Return (X, Y) of the center of cell containing provided text 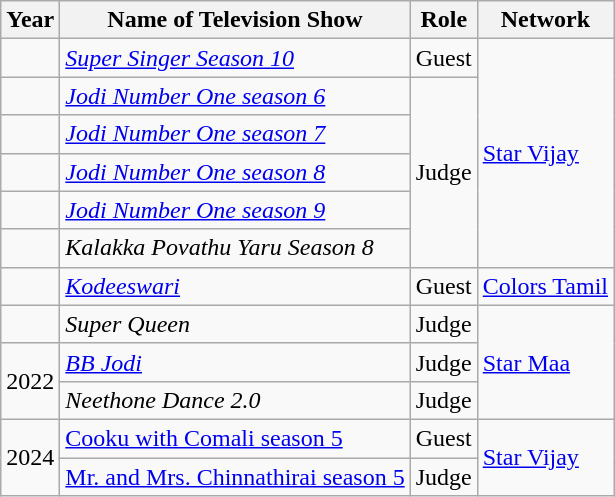
Colors Tamil (545, 286)
Role (444, 20)
Jodi Number One season 6 (235, 96)
Year (30, 20)
Super Singer Season 10 (235, 58)
Network (545, 20)
Jodi Number One season 9 (235, 210)
Jodi Number One season 7 (235, 134)
Mr. and Mrs. Chinnathirai season 5 (235, 477)
2022 (30, 381)
Super Queen (235, 324)
Neethone Dance 2.0 (235, 400)
Jodi Number One season 8 (235, 172)
Kodeeswari (235, 286)
BB Jodi (235, 362)
Cooku with Comali season 5 (235, 438)
Star Maa (545, 362)
2024 (30, 457)
Kalakka Povathu Yaru Season 8 (235, 248)
Name of Television Show (235, 20)
